Determine the [x, y] coordinate at the center of the cell enclosing the given text.  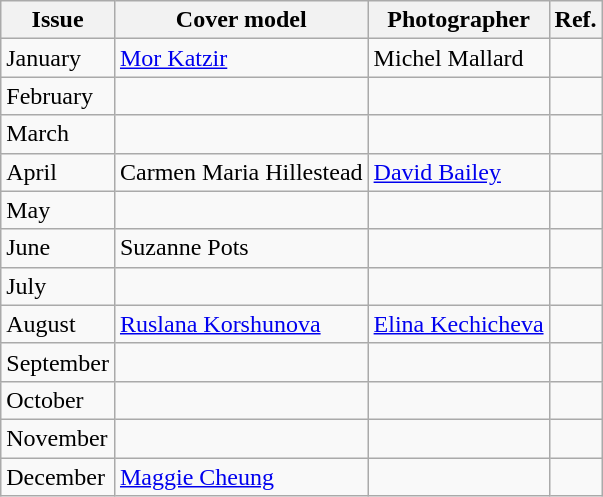
January [58, 58]
Michel Mallard [458, 58]
Ruslana Korshunova [241, 324]
December [58, 477]
July [58, 286]
Issue [58, 20]
April [58, 172]
October [58, 400]
September [58, 362]
Photographer [458, 20]
March [58, 134]
Carmen Maria Hillestead [241, 172]
Suzanne Pots [241, 248]
David Bailey [458, 172]
May [58, 210]
November [58, 438]
Ref. [576, 20]
Maggie Cheung [241, 477]
Mor Katzir [241, 58]
Cover model [241, 20]
February [58, 96]
Elina Kechicheva [458, 324]
August [58, 324]
June [58, 248]
